Return (x, y) of the center of cell containing provided text 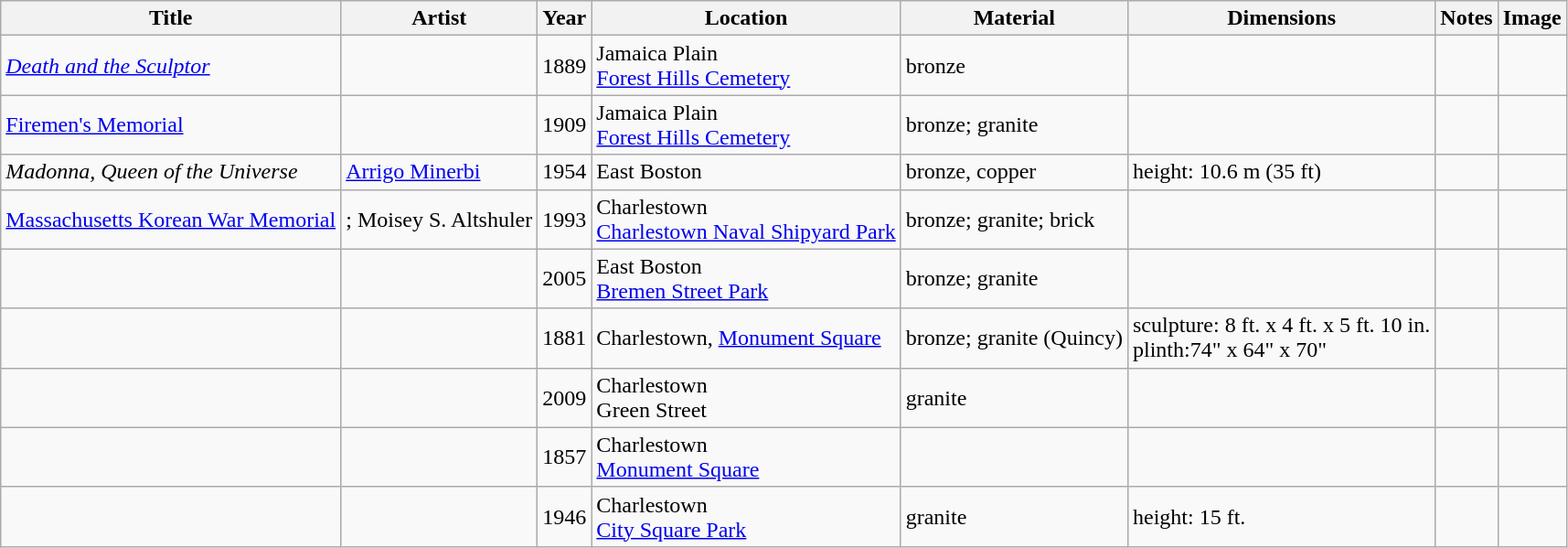
Madonna, Queen of the Universe (171, 172)
1857 (565, 457)
Dimensions (1281, 18)
Death and the Sculptor (171, 66)
1881 (565, 338)
1909 (565, 124)
Firemen's Memorial (171, 124)
East BostonBremen Street Park (746, 278)
2005 (565, 278)
sculpture: 8 ft. x 4 ft. x 5 ft. 10 in.plinth:74" x 64" x 70" (1281, 338)
bronze; granite; brick (1014, 220)
2009 (565, 397)
bronze, copper (1014, 172)
CharlestownCharlestown Naval Shipyard Park (746, 220)
Year (565, 18)
1946 (565, 516)
bronze (1014, 66)
1993 (565, 220)
Image (1532, 18)
East Boston (746, 172)
Charlestown, Monument Square (746, 338)
CharlestownGreen Street (746, 397)
bronze; granite (Quincy) (1014, 338)
Title (171, 18)
1889 (565, 66)
height: 10.6 m (35 ft) (1281, 172)
Location (746, 18)
Massachusetts Korean War Memorial (171, 220)
Notes (1467, 18)
CharlestownCity Square Park (746, 516)
Material (1014, 18)
; Moisey S. Altshuler (439, 220)
Artist (439, 18)
CharlestownMonument Square (746, 457)
height: 15 ft. (1281, 516)
1954 (565, 172)
Arrigo Minerbi (439, 172)
